Return (X, Y) of the center of cell containing provided text 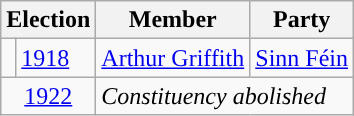
Constituency abolished (225, 96)
Member (173, 20)
Sinn Féin (302, 58)
1922 (48, 96)
Party (302, 20)
Election (48, 20)
1918 (56, 58)
Arthur Griffith (173, 58)
